Capture the cell that displays the provided text and extract its (X, Y) central coordinate. 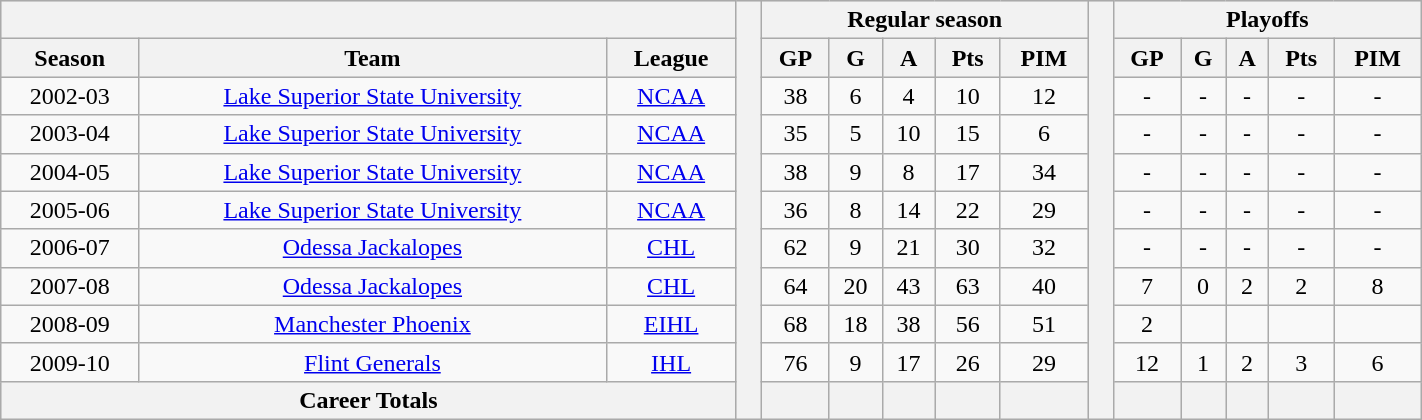
Team (373, 58)
56 (968, 324)
76 (796, 362)
2007-08 (70, 286)
2008-09 (70, 324)
3 (1302, 362)
18 (856, 324)
EIHL (671, 324)
26 (968, 362)
Regular season (925, 20)
21 (908, 248)
51 (1044, 324)
7 (1146, 286)
Manchester Phoenix (373, 324)
68 (796, 324)
30 (968, 248)
Flint Generals (373, 362)
Season (70, 58)
34 (1044, 172)
63 (968, 286)
IHL (671, 362)
2006-07 (70, 248)
Playoffs (1267, 20)
2003-04 (70, 134)
14 (908, 210)
2002-03 (70, 96)
4 (908, 96)
League (671, 58)
5 (856, 134)
40 (1044, 286)
35 (796, 134)
20 (856, 286)
0 (1204, 286)
Career Totals (368, 400)
15 (968, 134)
64 (796, 286)
62 (796, 248)
43 (908, 286)
2005-06 (70, 210)
32 (1044, 248)
2009-10 (70, 362)
2004-05 (70, 172)
1 (1204, 362)
22 (968, 210)
36 (796, 210)
